Locate the cell with the specified text and output its (X, Y) center coordinate. 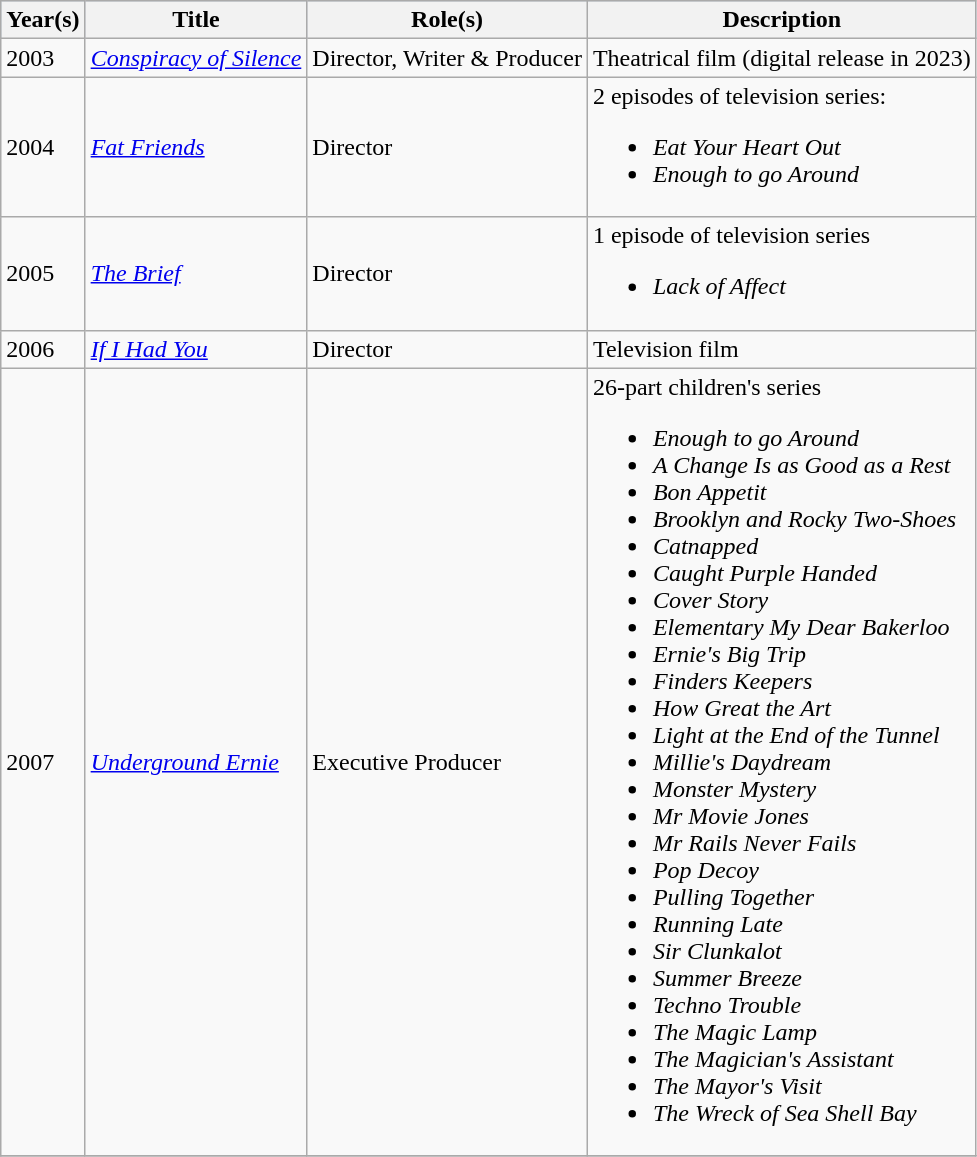
2006 (43, 349)
Underground Ernie (196, 762)
2003 (43, 58)
Role(s) (448, 20)
Theatrical film (digital release in 2023) (782, 58)
Television film (782, 349)
2005 (43, 274)
Fat Friends (196, 147)
1 episode of television seriesLack of Affect (782, 274)
Description (782, 20)
Executive Producer (448, 762)
2007 (43, 762)
Conspiracy of Silence (196, 58)
Title (196, 20)
2004 (43, 147)
The Brief (196, 274)
Director, Writer & Producer (448, 58)
Year(s) (43, 20)
2 episodes of television series:Eat Your Heart OutEnough to go Around (782, 147)
If I Had You (196, 349)
